Capture the cell that displays the provided text and extract its (x, y) central coordinate. 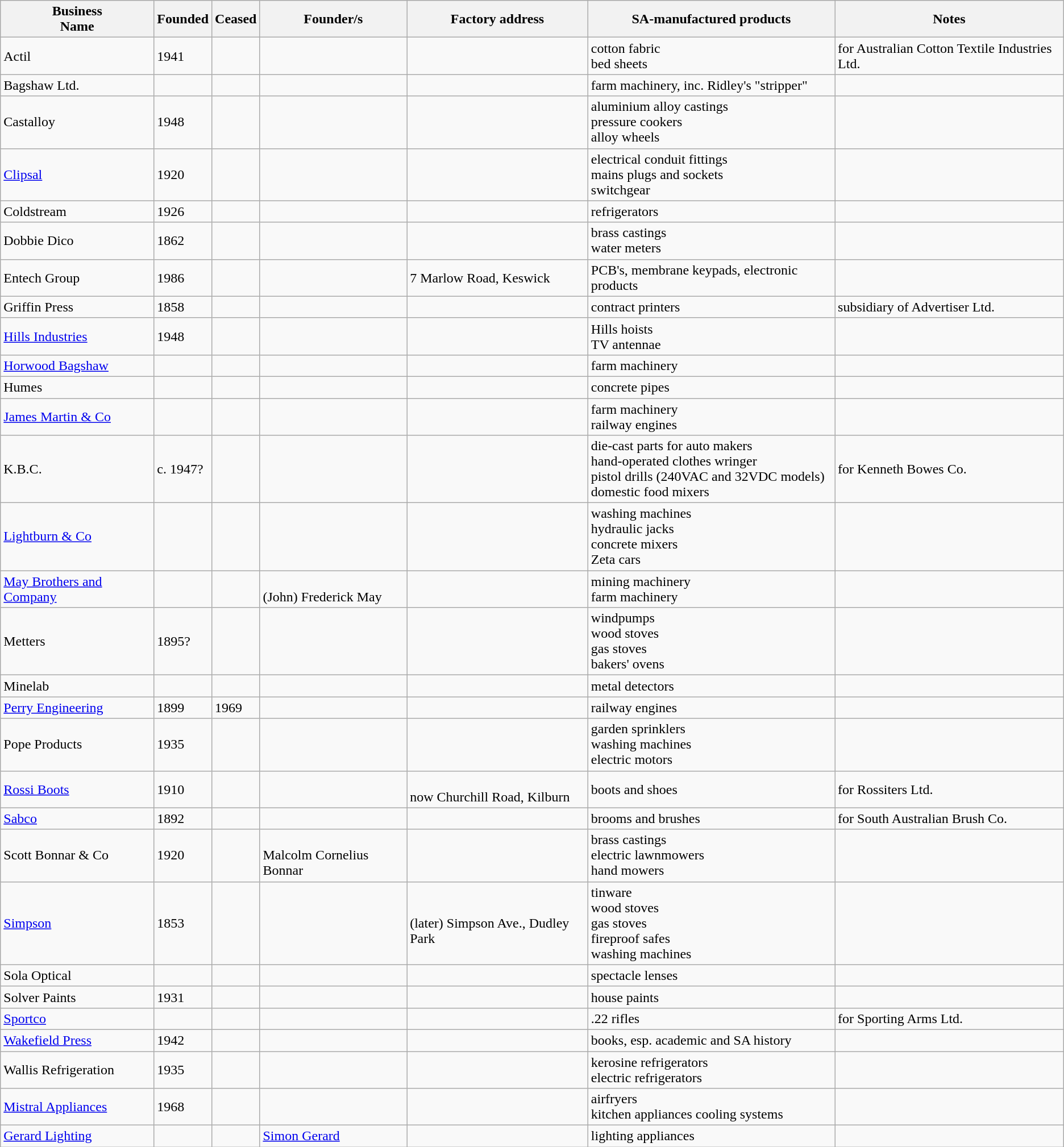
1853 (183, 923)
Hills Industries (77, 336)
for Australian Cotton Textile Industries Ltd. (949, 56)
Simon Gerard (333, 1136)
1926 (183, 211)
die-cast parts for auto makershand-operated clothes wringerpistol drills (240VAC and 32VDC models)domestic food mixers (711, 469)
Clipsal (77, 174)
now Churchill Road, Kilburn (498, 789)
cotton fabricbed sheets (711, 56)
Malcolm Cornelius Bonnar (333, 855)
Perry Engineering (77, 708)
brooms and brushes (711, 818)
Dobbie Dico (77, 241)
for Sporting Arms Ltd. (949, 1019)
garden sprinklerswashing machineselectric motors (711, 745)
Coldstream (77, 211)
1969 (236, 708)
Metters (77, 641)
(later) Simpson Ave., Dudley Park (498, 923)
Wallis Refrigeration (77, 1070)
for Rossiters Ltd. (949, 789)
Griffin Press (77, 307)
BusinessName (77, 19)
(John) Frederick May (333, 589)
1986 (183, 277)
Sabco (77, 818)
1892 (183, 818)
Humes (77, 387)
Horwood Bagshaw (77, 365)
metal detectors (711, 686)
Hills hoists TV antennae (711, 336)
for Kenneth Bowes Co. (949, 469)
Ceased (236, 19)
boots and shoes (711, 789)
Founder/s (333, 19)
SA-manufactured products (711, 19)
Pope Products (77, 745)
Rossi Boots (77, 789)
1862 (183, 241)
Castalloy (77, 122)
contract printers (711, 307)
1941 (183, 56)
farm machinery (711, 365)
PCB's, membrane keypads, electronic products (711, 277)
1895? (183, 641)
May Brothers and Company (77, 589)
1931 (183, 997)
subsidiary of Advertiser Ltd. (949, 307)
K.B.C. (77, 469)
concrete pipes (711, 387)
refrigerators (711, 211)
for South Australian Brush Co. (949, 818)
windpumpswood stovesgas stovesbakers' ovens (711, 641)
Solver Paints (77, 997)
brass castingselectric lawnmowershand mowers (711, 855)
Minelab (77, 686)
Lightburn & Co (77, 537)
.22 rifles (711, 1019)
Wakefield Press (77, 1040)
airfryerskitchen appliances cooling systems (711, 1107)
farm machineryrailway engines (711, 416)
Scott Bonnar & Co (77, 855)
1858 (183, 307)
Simpson (77, 923)
Notes (949, 19)
Founded (183, 19)
aluminium alloy castingspressure cookersalloy wheels (711, 122)
tinwarewood stovesgas stovesfireproof safeswashing machines (711, 923)
7 Marlow Road, Keswick (498, 277)
Entech Group (77, 277)
railway engines (711, 708)
1942 (183, 1040)
electrical conduit fittingsmains plugs and socketsswitchgear (711, 174)
Mistral Appliances (77, 1107)
c. 1947? (183, 469)
house paints (711, 997)
lighting appliances (711, 1136)
James Martin & Co (77, 416)
1968 (183, 1107)
1910 (183, 789)
Sportco (77, 1019)
kerosine refrigeratorselectric refrigerators (711, 1070)
books, esp. academic and SA history (711, 1040)
mining machineryfarm machinery (711, 589)
1899 (183, 708)
Factory address (498, 19)
washing machineshydraulic jacksconcrete mixersZeta cars (711, 537)
Gerard Lighting (77, 1136)
spectacle lenses (711, 975)
farm machinery, inc. Ridley's "stripper" (711, 85)
Sola Optical (77, 975)
Actil (77, 56)
Bagshaw Ltd. (77, 85)
brass castingswater meters (711, 241)
